Identify which cell holds the provided text, then report its [X, Y] central coordinate. 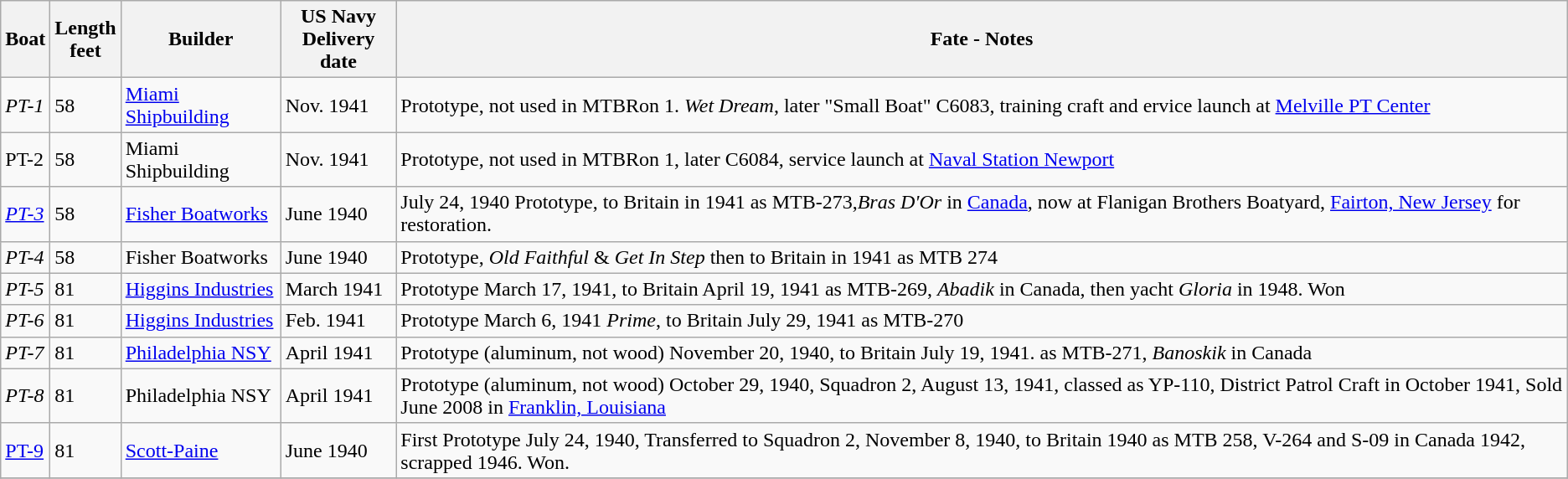
PT-5 [25, 289]
Prototype, not used in MTBRon 1. Wet Dream, later "Small Boat" C6083, training craft and ervice launch at Melville PT Center [982, 106]
Fate - Notes [982, 39]
Feb. 1941 [338, 321]
PT-7 [25, 353]
Lengthfeet [85, 39]
Prototype March 17, 1941, to Britain April 19, 1941 as MTB-269, Abadik in Canada, then yacht Gloria in 1948. Won [982, 289]
Scott-Paine [201, 451]
PT-3 [25, 214]
Prototype, not used in MTBRon 1, later C6084, service launch at Naval Station Newport [982, 159]
PT-6 [25, 321]
PT-9 [25, 451]
Prototype March 6, 1941 Prime, to Britain July 29, 1941 as MTB-270 [982, 321]
PT-8 [25, 395]
Builder [201, 39]
July 24, 1940 Prototype, to Britain in 1941 as MTB-273,Bras D'Or in Canada, now at Flanigan Brothers Boatyard, Fairton, New Jersey for restoration. [982, 214]
PT-1 [25, 106]
Prototype (aluminum, not wood) November 20, 1940, to Britain July 19, 1941. as MTB-271, Banoskik in Canada [982, 353]
PT-2 [25, 159]
March 1941 [338, 289]
Boat [25, 39]
US NavyDelivery date [338, 39]
PT-4 [25, 257]
Prototype, Old Faithful & Get In Step then to Britain in 1941 as MTB 274 [982, 257]
